Return the [X, Y] coordinate for the center point of the cell that contains the specified text.  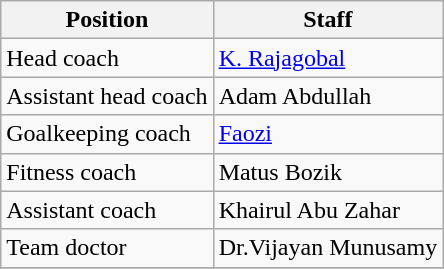
Head coach [107, 58]
Faozi [328, 134]
K. Rajagobal [328, 58]
Team doctor [107, 248]
Staff [328, 20]
Fitness coach [107, 172]
Khairul Abu Zahar [328, 210]
Assistant head coach [107, 96]
Position [107, 20]
Assistant coach [107, 210]
Adam Abdullah [328, 96]
Dr.Vijayan Munusamy [328, 248]
Matus Bozik [328, 172]
Goalkeeping coach [107, 134]
